Find where the given text appears and provide that cell's center as (X, Y) coordinate. 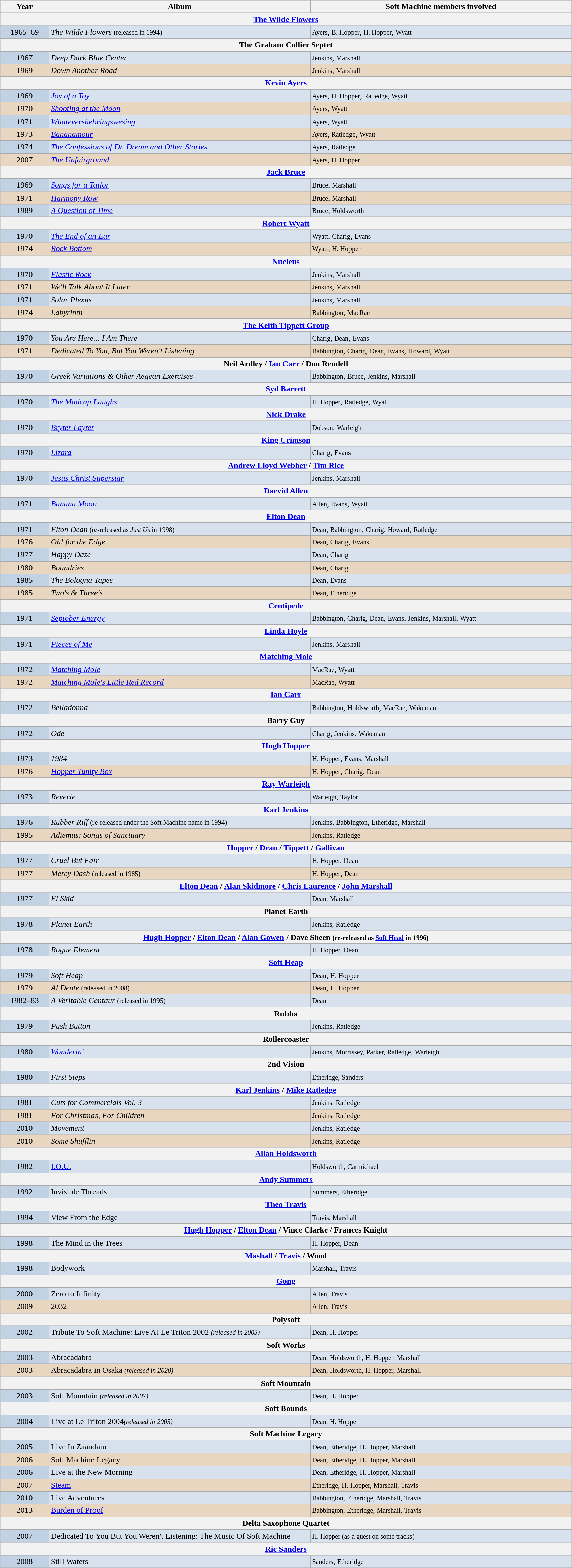
1965–69 (25, 32)
Polysoft (286, 1319)
Ode (180, 733)
Year (25, 7)
Nucleus (286, 262)
Hopper Tunity Box (180, 771)
Dean, Etheridge (441, 593)
Pieces of Me (180, 644)
2004 (25, 1421)
Hugh Hopper (286, 746)
Etheridge, Sanders (441, 1077)
King Crimson (286, 440)
Live In Zaandam (180, 1447)
Ayers, Ratledge, Wyatt (441, 134)
Live Adventures (180, 1498)
Live at the New Morning (180, 1472)
Linda Hoyle (286, 631)
Charig, Evans (441, 453)
Sanders, Etheridge (441, 1561)
Banana Moon (180, 504)
Rubba (286, 1014)
Push Button (180, 1026)
Gong (286, 1281)
The Bologna Tapes (180, 580)
1967 (25, 58)
Matching Mole's Little Red Record (180, 682)
Ayers, Ratledge (441, 147)
Al Dente (released in 2008) (180, 988)
First Steps (180, 1077)
Soft Mountain (286, 1383)
Elton Dean / Alan Skidmore / Chris Laurence / John Marshall (286, 886)
1982 (25, 1166)
Labyrinth (180, 312)
Solar Plexus (180, 300)
Charig, Dean, Evans (441, 338)
I.O.U. (180, 1166)
Movement (180, 1128)
Soft Machine members involved (441, 7)
The Keith Tippett Group (286, 325)
Dean, Evans (441, 580)
1989 (25, 211)
Whatevershebringswesing (180, 121)
Rollercoaster (286, 1039)
1994 (25, 1217)
Dean, Babbington, Charig, Howard, Ratledge (441, 529)
The End of an Ear (180, 236)
A Veritable Centaur (released in 1995) (180, 1001)
Wonderin' (180, 1052)
Album (180, 7)
2009 (25, 1306)
2000 (25, 1294)
Still Waters (180, 1561)
Two's & Three's (180, 593)
Elton Dean (286, 516)
Babbington, Charig, Dean, Evans, Howard, Wyatt (441, 351)
2008 (25, 1561)
2013 (25, 1510)
Jenkins, Babbington, Etheridge, Marshall (441, 822)
Rock Bottom (180, 249)
Steam (180, 1485)
Andrew Lloyd Webber / Tim Rice (286, 465)
Deep Dark Blue Center (180, 58)
2032 (180, 1306)
Babbington, MacRae (441, 312)
Bananamour (180, 134)
Delta Saxophone Quartet (286, 1523)
H. Hopper, Evans, Marshall (441, 758)
Robert Wyatt (286, 223)
H. Hopper, Ratledge, Wyatt (441, 402)
Dean (441, 1001)
View From the Edge (180, 1217)
We'll Talk About It Later (180, 287)
Burden of Proof (180, 1510)
Karl Jenkins (286, 810)
Kevin Ayers (286, 83)
Wyatt, Charig, Evans (441, 236)
Etheridge, H. Hopper, Marshall, Travis (441, 1485)
Jenkins, Morrissey, Parker, Ratledge, Warleigh (441, 1052)
Bruce, Holdsworth (441, 211)
Nick Drake (286, 415)
Holdsworth, Carmichael (441, 1166)
The Graham Collier Septet (286, 45)
Cuts for Commercials Vol. 3 (180, 1103)
Hugh Hopper / Elton Dean / Vince Clarke / Frances Knight (286, 1230)
Rubber Riff (re-released under the Soft Machine name in 1994) (180, 822)
Travis, Marshall (441, 1217)
Cruel But Fair (180, 861)
Jack Bruce (286, 172)
El Skid (180, 899)
The Unfairground (180, 160)
Dedicated To You, But You Weren't Listening (180, 351)
Andy Summers (286, 1179)
Hopper / Dean / Tippett / Gallivan (286, 848)
Babbington, Charig, Dean, Evans, Jenkins, Marshall, Wyatt (441, 618)
Some Shufflin (180, 1141)
Hugh Hopper / Elton Dean / Alan Gowen / Dave Sheen (re-released as Soft Head in 1996) (286, 937)
2nd Vision (286, 1064)
Allen, Evans, Wyatt (441, 504)
The Confessions of Dr. Dream and Other Stories (180, 147)
Reverie (180, 797)
Wyatt, H. Hopper (441, 249)
Allan Holdsworth (286, 1153)
2002 (25, 1332)
Soft Works (286, 1345)
Elastic Rock (180, 274)
Abracadabra in Osaka (released in 2020) (180, 1370)
Ric Sanders (286, 1549)
Septober Energy (180, 618)
Abracadabra (180, 1357)
1984 (180, 758)
Belladonna (180, 707)
Harmony Row (180, 198)
Neil Ardley / Ian Carr / Don Rendell (286, 363)
Zero to Infinity (180, 1294)
Shooting at the Moon (180, 108)
Lizard (180, 453)
Soft Bounds (286, 1409)
Bryter Layter (180, 427)
Dobson, Warleigh (441, 427)
You Are Here... I Am There (180, 338)
Invisible Threads (180, 1192)
1982–83 (25, 1001)
Karl Jenkins / Mike Ratledge (286, 1090)
Tribute To Soft Machine: Live At Le Triton 2002 (released in 2003) (180, 1332)
Down Another Road (180, 70)
A Question of Time (180, 211)
Babbington, Bruce, Jenkins, Marshall (441, 376)
Oh! for the Edge (180, 542)
The Madcap Laughs (180, 402)
The Wilde Flowers (286, 19)
Warleigh, Taylor (441, 797)
Charig, Jenkins, Wakeman (441, 733)
Soft Mountain (released in 2007) (180, 1396)
2005 (25, 1447)
Jesus Christ Superstar (180, 478)
Centipede (286, 606)
Ray Warleigh (286, 784)
Dedicated To You But You Weren't Listening: The Music Of Soft Machine (180, 1536)
1995 (25, 835)
Bodywork (180, 1268)
Mercy Dash (released in 1985) (180, 873)
Live at Le Triton 2004(released in 2005) (180, 1421)
Ayers, H. Hopper (441, 160)
Syd Barrett (286, 389)
Ayers, H. Hopper, Ratledge, Wyatt (441, 96)
H. Hopper (as a guest on some tracks) (441, 1536)
Ian Carr (286, 695)
Marshall, Travis (441, 1268)
Joy of a Toy (180, 96)
For Christmas, For Children (180, 1115)
Greek Variations & Other Aegean Exercises (180, 376)
Mashall / Travis / Wood (286, 1256)
1992 (25, 1192)
Theo Travis (286, 1205)
Barry Guy (286, 720)
Daevid Allen (286, 491)
The Mind in the Trees (180, 1243)
Boundries (180, 568)
The Wilde Flowers (released in 1994) (180, 32)
Rogue Element (180, 950)
Songs for a Tailor (180, 185)
Dean, Charig, Evans (441, 542)
Elton Dean (re-released as Just Us in 1998) (180, 529)
Dean, Marshall (441, 899)
Happy Daze (180, 554)
Ayers, B. Hopper, H. Hopper, Wyatt (441, 32)
Babbington, Holdsworth, MacRae, Wakeman (441, 707)
Summers, Etheridge (441, 1192)
H. Hopper, Charig, Dean (441, 771)
Adiemus: Songs of Sanctuary (180, 835)
